Pinpoint the cell where the given text exists, returning its [X, Y] midpoint coordinate. 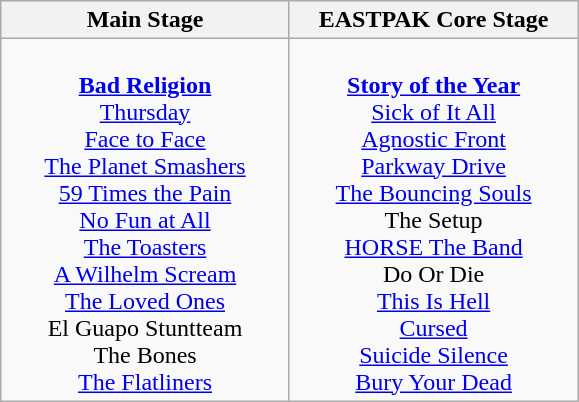
EASTPAK Core Stage [434, 20]
Main Stage [146, 20]
